Output the [X, Y] coordinate of the center of the cell containing the given text.  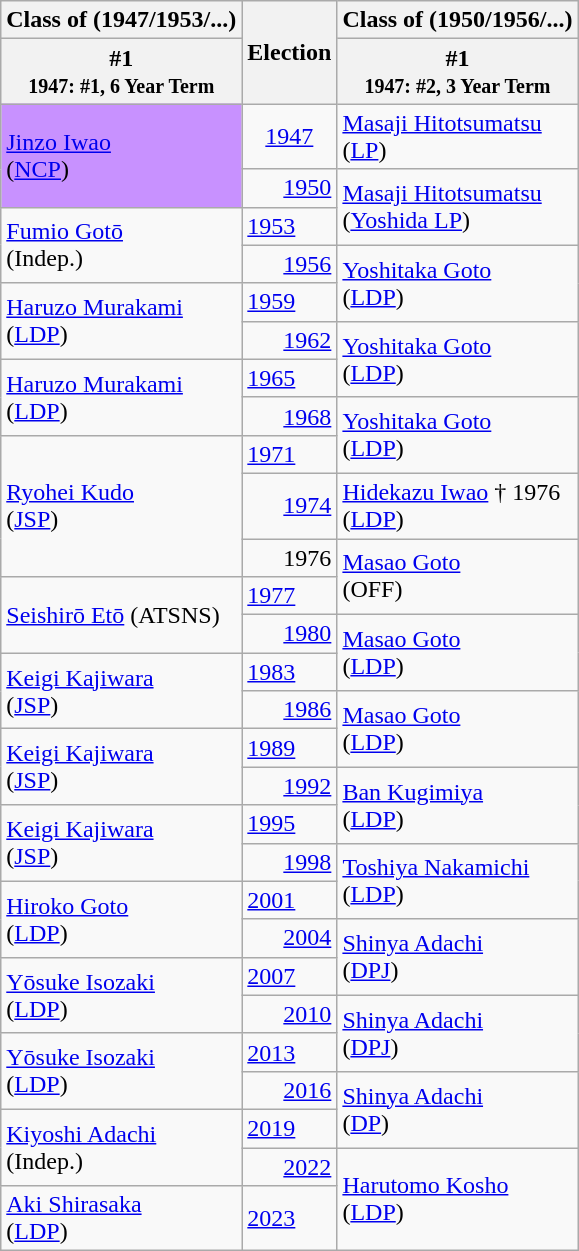
1974 [290, 506]
1998 [290, 862]
Masaji Hitotsumatsu(Yoshida LP) [458, 207]
2023 [290, 1218]
1983 [290, 672]
Seishirō Etō (ATSNS) [122, 615]
1992 [290, 786]
2010 [290, 1014]
1953 [290, 226]
1971 [290, 454]
Aki Shirasaka(LDP) [122, 1218]
1995 [290, 824]
#11947: #1, 6 Year Term [122, 72]
Masao Goto(OFF) [458, 576]
1950 [290, 188]
Masaji Hitotsumatsu(LP) [458, 136]
2016 [290, 1090]
Class of (1947/1953/...) [122, 20]
Ryohei Kudo(JSP) [122, 506]
1986 [290, 710]
1980 [290, 634]
1962 [290, 340]
Hidekazu Iwao † 1976(LDP) [458, 506]
2004 [290, 938]
Fumio Gotō(Indep.) [122, 245]
1976 [290, 557]
1956 [290, 264]
1965 [290, 378]
1977 [290, 596]
1947 [290, 136]
1968 [290, 416]
2022 [290, 1167]
Jinzo Iwao(NCP) [122, 156]
2019 [290, 1128]
1989 [290, 748]
2013 [290, 1052]
2001 [290, 900]
1959 [290, 302]
Harutomo Kosho(LDP) [458, 1200]
Kiyoshi Adachi(Indep.) [122, 1147]
2007 [290, 976]
#11947: #2, 3 Year Term [458, 72]
Ban Kugimiya(LDP) [458, 805]
Shinya Adachi(DP) [458, 1109]
Class of (1950/1956/...) [458, 20]
Election [290, 52]
Toshiya Nakamichi(LDP) [458, 881]
Hiroko Goto(LDP) [122, 919]
